Return the [x, y] coordinate for the center point of the cell that contains the specified text.  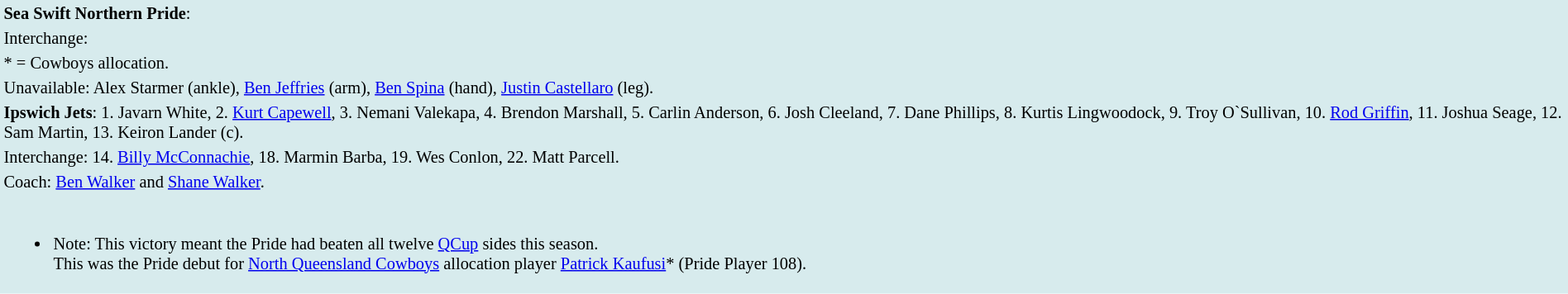
Interchange: [784, 38]
Coach: Ben Walker and Shane Walker. [784, 182]
Interchange: 14. Billy McConnachie, 18. Marmin Barba, 19. Wes Conlon, 22. Matt Parcell. [784, 157]
Unavailable: Alex Starmer (ankle), Ben Jeffries (arm), Ben Spina (hand), Justin Castellaro (leg). [784, 88]
* = Cowboys allocation. [784, 63]
Sea Swift Northern Pride: [784, 13]
